Determine the (X, Y) coordinate at the center of the cell enclosing the given text.  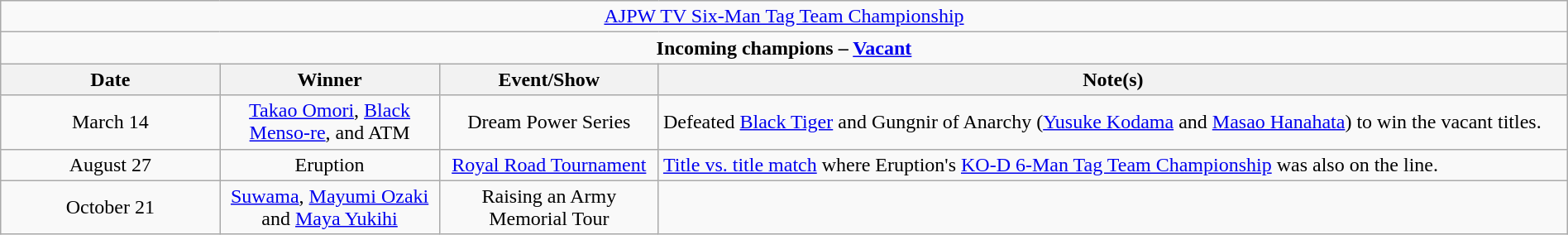
AJPW TV Six-Man Tag Team Championship (784, 17)
August 27 (111, 165)
Event/Show (549, 79)
Incoming champions – Vacant (784, 48)
Royal Road Tournament (549, 165)
Suwama, Mayumi Ozaki and Maya Yukihi (329, 207)
Raising an Army Memorial Tour (549, 207)
Takao Omori, Black Menso-re, and ATM (329, 122)
Defeated Black Tiger and Gungnir of Anarchy (Yusuke Kodama and Masao Hanahata) to win the vacant titles. (1113, 122)
Dream Power Series (549, 122)
October 21 (111, 207)
March 14 (111, 122)
Winner (329, 79)
Title vs. title match where Eruption's KO-D 6-Man Tag Team Championship was also on the line. (1113, 165)
Note(s) (1113, 79)
Eruption (329, 165)
Date (111, 79)
